Search for the cell housing the specified text and yield its [x, y] center coordinate. 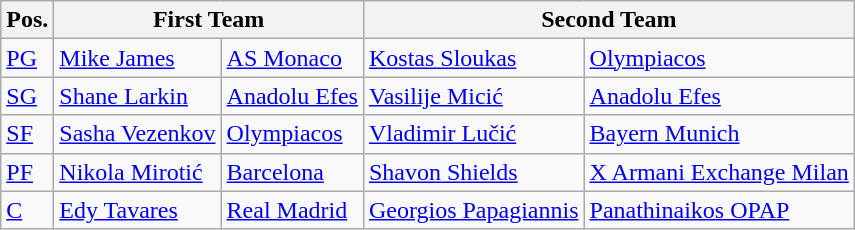
C [28, 210]
Sasha Vezenkov [138, 134]
Shavon Shields [474, 172]
Pos. [28, 20]
Bayern Munich [719, 134]
Vasilije Micić [474, 96]
Second Team [608, 20]
Panathinaikos OPAP [719, 210]
Real Madrid [292, 210]
SF [28, 134]
Edy Tavares [138, 210]
PF [28, 172]
X Armani Exchange Milan [719, 172]
Nikola Mirotić [138, 172]
Vladimir Lučić [474, 134]
First Team [209, 20]
Georgios Papagiannis [474, 210]
Barcelona [292, 172]
AS Monaco [292, 58]
SG [28, 96]
Kostas Sloukas [474, 58]
Mike James [138, 58]
PG [28, 58]
Shane Larkin [138, 96]
